From the cell containing the given text, extract its center point as (X, Y) coordinate. 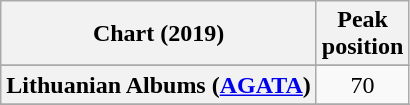
70 (362, 85)
Peakposition (362, 34)
Chart (2019) (159, 34)
Lithuanian Albums (AGATA) (159, 85)
